Return the [X, Y] coordinate for the center point of the cell that contains the specified text.  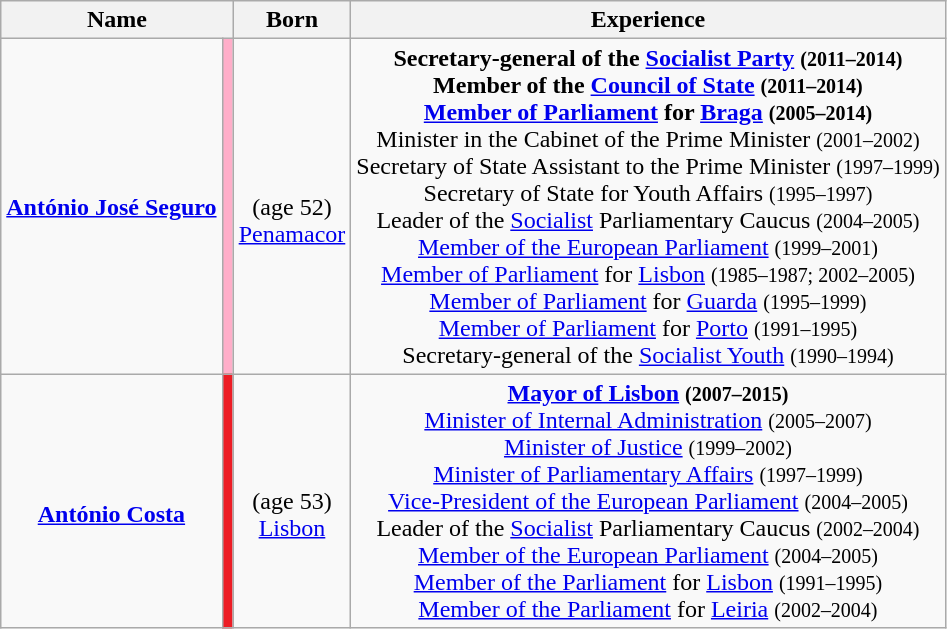
(age 52)Penamacor [292, 206]
(age 53)Lisbon [292, 501]
Born [292, 20]
António Costa [112, 501]
Name [117, 20]
António José Seguro [112, 206]
Experience [648, 20]
